For the text-containing cell, return its midpoint in [X, Y] coordinate format. 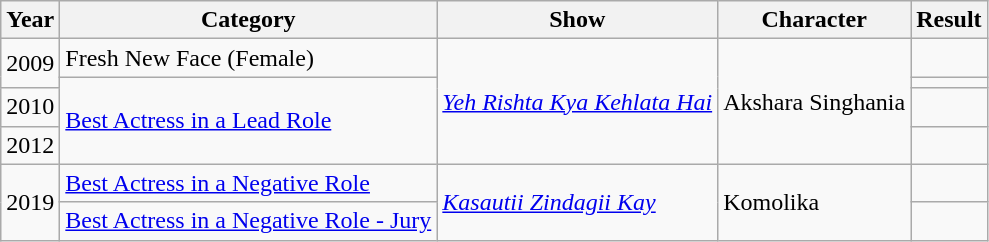
Komolika [814, 202]
Result [949, 20]
Yeh Rishta Kya Kehlata Hai [578, 102]
2010 [30, 107]
Best Actress in a Lead Role [248, 120]
Kasautii Zindagii Kay [578, 202]
Fresh New Face (Female) [248, 58]
Best Actress in a Negative Role [248, 183]
Best Actress in a Negative Role - Jury [248, 221]
2012 [30, 145]
Category [248, 20]
Character [814, 20]
Show [578, 20]
2019 [30, 202]
Akshara Singhania [814, 102]
2009 [30, 64]
Year [30, 20]
